For the text-containing cell, return its midpoint in (X, Y) coordinate format. 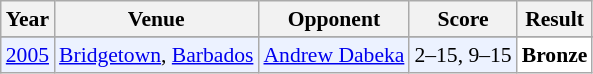
2005 (28, 55)
Opponent (334, 19)
Bronze (555, 55)
Venue (156, 19)
Bridgetown, Barbados (156, 55)
Score (462, 19)
Year (28, 19)
Result (555, 19)
2–15, 9–15 (462, 55)
Andrew Dabeka (334, 55)
